Search for the cell housing the specified text and yield its [x, y] center coordinate. 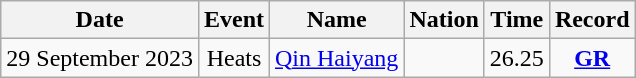
Record [592, 20]
29 September 2023 [100, 58]
Qin Haiyang [337, 58]
Time [516, 20]
Date [100, 20]
Nation [444, 20]
Name [337, 20]
GR [592, 58]
Event [234, 20]
26.25 [516, 58]
Heats [234, 58]
